Pinpoint the cell where the given text exists, returning its (x, y) midpoint coordinate. 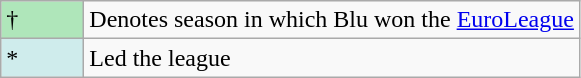
Led the league (332, 58)
Denotes season in which Blu won the EuroLeague (332, 20)
* (42, 58)
† (42, 20)
